Find where the given text appears and provide that cell's center as [x, y] coordinate. 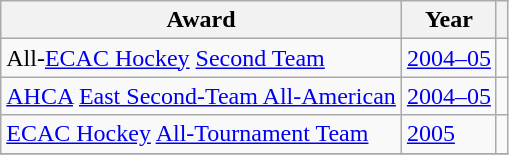
2005 [448, 134]
AHCA East Second-Team All-American [202, 96]
ECAC Hockey All-Tournament Team [202, 134]
All-ECAC Hockey Second Team [202, 58]
Award [202, 20]
Year [448, 20]
